Pinpoint the cell where the given text exists, returning its [X, Y] midpoint coordinate. 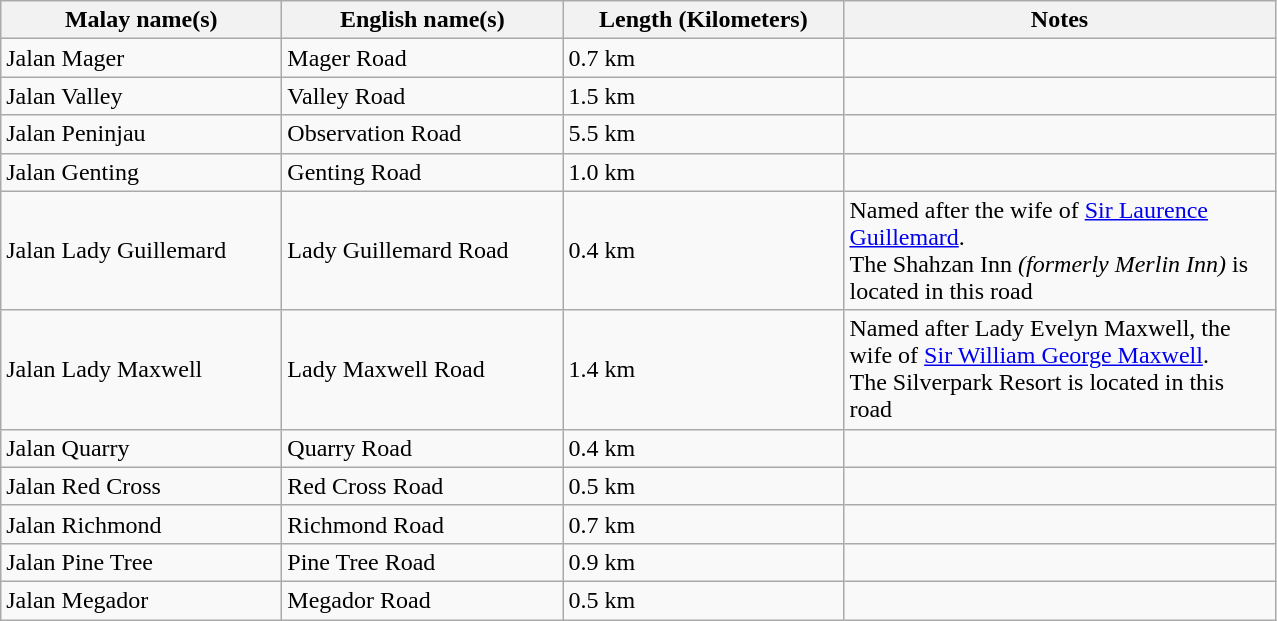
Length (Kilometers) [704, 20]
Jalan Lady Guillemard [142, 250]
Lady Guillemard Road [422, 250]
Jalan Pine Tree [142, 562]
Jalan Megador [142, 600]
Malay name(s) [142, 20]
Named after Lady Evelyn Maxwell, the wife of Sir William George Maxwell.The Silverpark Resort is located in this road [1060, 370]
Quarry Road [422, 448]
Notes [1060, 20]
Jalan Mager [142, 58]
English name(s) [422, 20]
Observation Road [422, 134]
Red Cross Road [422, 486]
Richmond Road [422, 524]
Megador Road [422, 600]
1.4 km [704, 370]
Jalan Richmond [142, 524]
Mager Road [422, 58]
Jalan Red Cross [142, 486]
Jalan Lady Maxwell [142, 370]
Jalan Genting [142, 172]
Jalan Peninjau [142, 134]
1.0 km [704, 172]
Genting Road [422, 172]
1.5 km [704, 96]
5.5 km [704, 134]
0.9 km [704, 562]
Lady Maxwell Road [422, 370]
Jalan Valley [142, 96]
Pine Tree Road [422, 562]
Named after the wife of Sir Laurence Guillemard.The Shahzan Inn (formerly Merlin Inn) is located in this road [1060, 250]
Jalan Quarry [142, 448]
Valley Road [422, 96]
